From the cell containing the given text, extract its center point as [X, Y] coordinate. 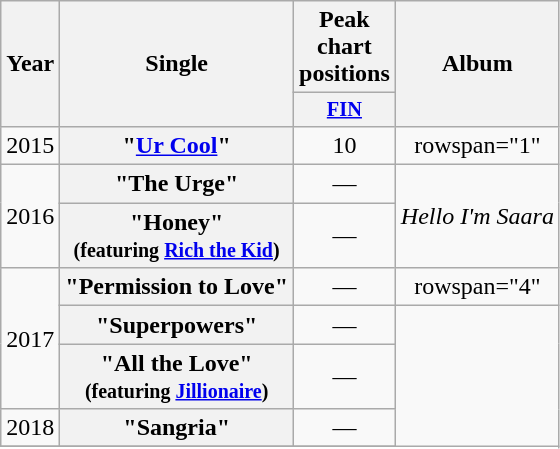
"All the Love"(featuring Jillionaire) [177, 376]
10 [345, 145]
"Honey"(featuring Rich the Kid) [177, 236]
2018 [30, 428]
2016 [30, 216]
2017 [30, 338]
FIN [345, 110]
2015 [30, 145]
"Permission to Love" [177, 287]
Year [30, 64]
rowspan="4" [477, 287]
"Ur Cool" [177, 145]
Hello I'm Saara [477, 216]
"The Urge" [177, 184]
Single [177, 64]
Peak chart positions [345, 47]
Album [477, 64]
"Superpowers" [177, 325]
rowspan="1" [477, 145]
"Sangria" [177, 428]
